Pinpoint the cell where the given text exists, returning its (X, Y) midpoint coordinate. 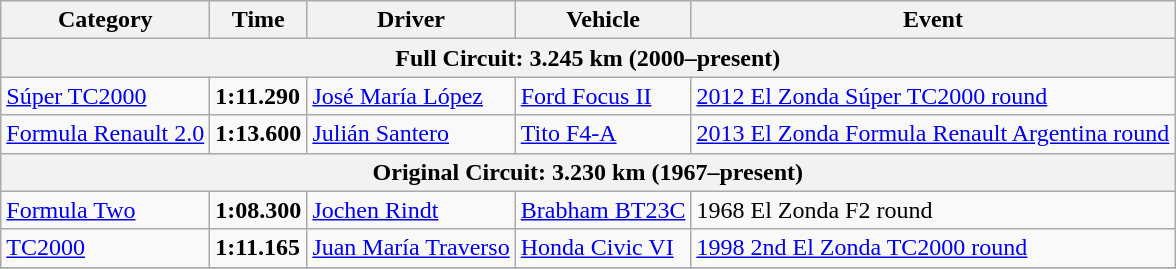
2012 El Zonda Súper TC2000 round (933, 96)
Full Circuit: 3.245 km (2000–present) (588, 58)
José María López (411, 96)
Ford Focus II (603, 96)
Vehicle (603, 20)
Time (258, 20)
Tito F4-A (603, 134)
Súper TC2000 (106, 96)
2013 El Zonda Formula Renault Argentina round (933, 134)
Event (933, 20)
Formula Two (106, 210)
Brabham BT23C (603, 210)
1:08.300 (258, 210)
Original Circuit: 3.230 km (1967–present) (588, 172)
1:11.290 (258, 96)
Julián Santero (411, 134)
1998 2nd El Zonda TC2000 round (933, 248)
Juan María Traverso (411, 248)
TC2000 (106, 248)
1:11.165 (258, 248)
Driver (411, 20)
Formula Renault 2.0 (106, 134)
Category (106, 20)
1968 El Zonda F2 round (933, 210)
Jochen Rindt (411, 210)
Honda Civic VI (603, 248)
1:13.600 (258, 134)
